Provide the (X, Y) coordinate of the cell's center where the given text is located.  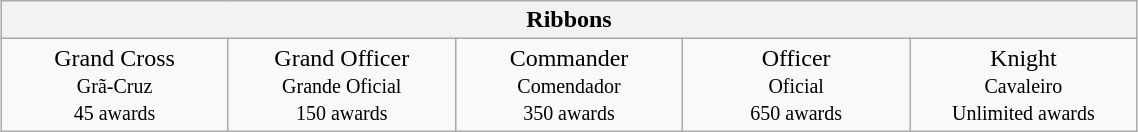
Grand CrossGrã-Cruz45 awards (114, 85)
Grand OfficerGrande Oficial150 awards (342, 85)
KnightCavaleiroUnlimited awards (1024, 85)
OfficerOficial650 awards (796, 85)
Ribbons (569, 20)
CommanderComendador350 awards (568, 85)
